Provide the [x, y] coordinate of the cell's center where the given text is located.  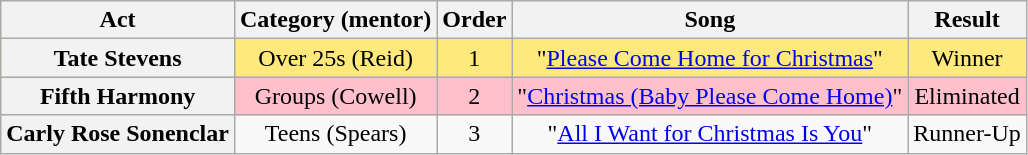
Song [710, 20]
Result [968, 20]
Groups (Cowell) [335, 96]
Fifth Harmony [118, 96]
Category (mentor) [335, 20]
Winner [968, 58]
2 [474, 96]
Act [118, 20]
"All I Want for Christmas Is You" [710, 134]
Over 25s (Reid) [335, 58]
"Christmas (Baby Please Come Home)" [710, 96]
Eliminated [968, 96]
Tate Stevens [118, 58]
1 [474, 58]
Carly Rose Sonenclar [118, 134]
Order [474, 20]
Runner-Up [968, 134]
3 [474, 134]
"Please Come Home for Christmas" [710, 58]
Teens (Spears) [335, 134]
